Scan for the cell matching the given text and deliver its (x, y) coordinate at center. 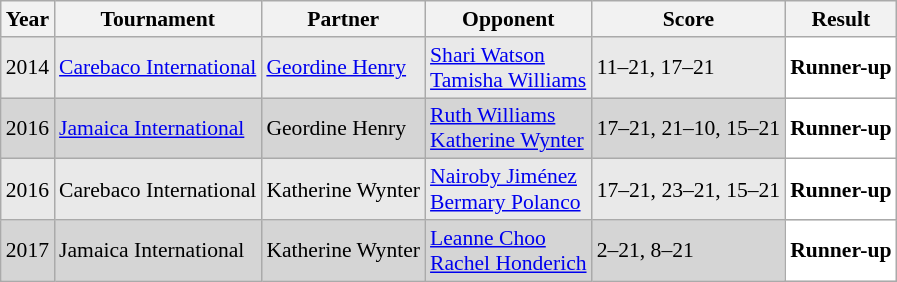
17–21, 23–21, 15–21 (689, 190)
11–21, 17–21 (689, 68)
Shari Watson Tamisha Williams (508, 68)
Score (689, 19)
Tournament (158, 19)
Partner (343, 19)
Nairoby Jiménez Bermary Polanco (508, 190)
2–21, 8–21 (689, 250)
Ruth Williams Katherine Wynter (508, 128)
Opponent (508, 19)
Year (28, 19)
Result (840, 19)
2017 (28, 250)
Leanne Choo Rachel Honderich (508, 250)
2014 (28, 68)
17–21, 21–10, 15–21 (689, 128)
